Locate the cell with the specified text and output its [X, Y] center coordinate. 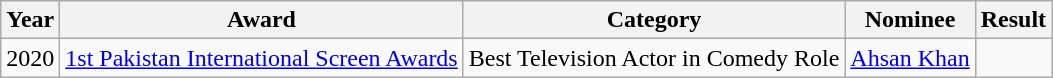
Nominee [910, 20]
Result [1013, 20]
Ahsan Khan [910, 58]
1st Pakistan International Screen Awards [262, 58]
Best Television Actor in Comedy Role [654, 58]
Category [654, 20]
Award [262, 20]
Year [30, 20]
2020 [30, 58]
